Capture the cell that displays the provided text and extract its (X, Y) central coordinate. 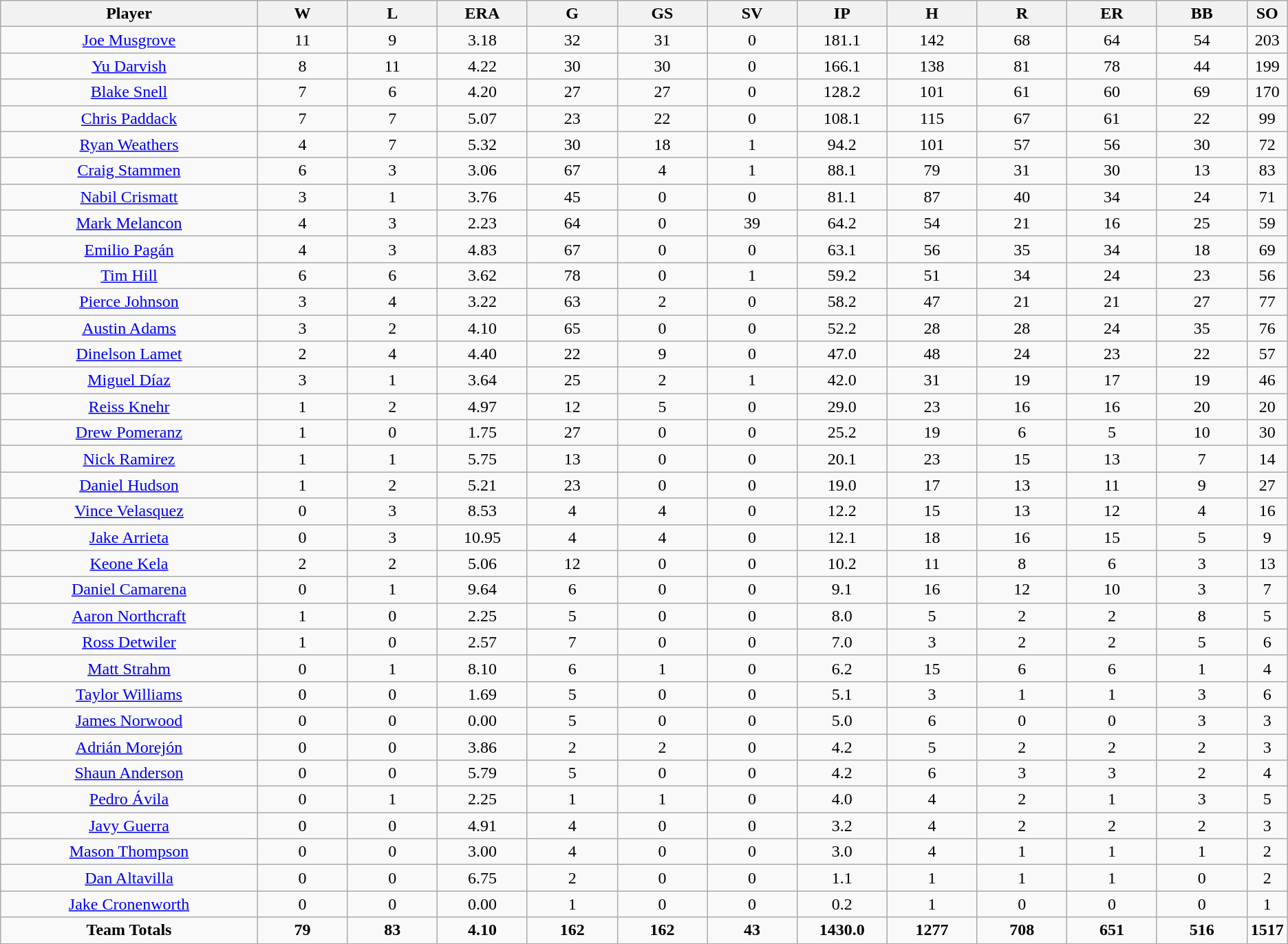
4.40 (483, 354)
Pedro Ávila (129, 800)
7.0 (842, 642)
Ross Detwiler (129, 642)
516 (1201, 930)
44 (1201, 66)
5.79 (483, 773)
Mark Melancon (129, 223)
142 (932, 40)
L (392, 14)
2.57 (483, 642)
3.76 (483, 197)
45 (572, 197)
3.0 (842, 852)
Austin Adams (129, 328)
1.75 (483, 433)
10.2 (842, 564)
Player (129, 14)
2.23 (483, 223)
94.2 (842, 144)
4.91 (483, 826)
4.22 (483, 66)
708 (1022, 930)
4.97 (483, 407)
Daniel Camarena (129, 590)
63.1 (842, 249)
77 (1267, 301)
SO (1267, 14)
51 (932, 275)
88.1 (842, 171)
BB (1201, 14)
Pierce Johnson (129, 301)
8.0 (842, 616)
Daniel Hudson (129, 485)
1277 (932, 930)
Mason Thompson (129, 852)
14 (1267, 459)
651 (1112, 930)
IP (842, 14)
138 (932, 66)
3.2 (842, 826)
Emilio Pagán (129, 249)
Craig Stammen (129, 171)
166.1 (842, 66)
Vince Velasquez (129, 511)
Reiss Knehr (129, 407)
Chris Paddack (129, 118)
8.53 (483, 511)
R (1022, 14)
H (932, 14)
5.1 (842, 694)
Taylor Williams (129, 694)
20.1 (842, 459)
ERA (483, 14)
5.06 (483, 564)
60 (1112, 92)
48 (932, 354)
Dan Altavilla (129, 878)
63 (572, 301)
76 (1267, 328)
Ryan Weathers (129, 144)
4.0 (842, 800)
19.0 (842, 485)
Jake Arrieta (129, 537)
29.0 (842, 407)
1.1 (842, 878)
GS (662, 14)
6.2 (842, 668)
115 (932, 118)
W (303, 14)
Yu Darvish (129, 66)
Nick Ramirez (129, 459)
4.83 (483, 249)
58.2 (842, 301)
81 (1022, 66)
G (572, 14)
1.69 (483, 694)
71 (1267, 197)
10.95 (483, 537)
3.86 (483, 747)
40 (1022, 197)
Jake Cronenworth (129, 904)
Javy Guerra (129, 826)
5.21 (483, 485)
3.62 (483, 275)
39 (753, 223)
72 (1267, 144)
Nabil Crismatt (129, 197)
3.06 (483, 171)
128.2 (842, 92)
47.0 (842, 354)
12.2 (842, 511)
5.32 (483, 144)
42.0 (842, 380)
108.1 (842, 118)
Matt Strahm (129, 668)
3.22 (483, 301)
170 (1267, 92)
Team Totals (129, 930)
199 (1267, 66)
3.18 (483, 40)
Adrián Morejón (129, 747)
Shaun Anderson (129, 773)
Aaron Northcraft (129, 616)
5.0 (842, 720)
99 (1267, 118)
Miguel Díaz (129, 380)
81.1 (842, 197)
Keone Kela (129, 564)
87 (932, 197)
Dinelson Lamet (129, 354)
ER (1112, 14)
68 (1022, 40)
47 (932, 301)
9.1 (842, 590)
Tim Hill (129, 275)
3.00 (483, 852)
59.2 (842, 275)
9.64 (483, 590)
65 (572, 328)
32 (572, 40)
James Norwood (129, 720)
0.2 (842, 904)
46 (1267, 380)
Drew Pomeranz (129, 433)
6.75 (483, 878)
52.2 (842, 328)
4.20 (483, 92)
203 (1267, 40)
64.2 (842, 223)
Blake Snell (129, 92)
3.64 (483, 380)
181.1 (842, 40)
43 (753, 930)
1430.0 (842, 930)
Joe Musgrove (129, 40)
8.10 (483, 668)
5.75 (483, 459)
59 (1267, 223)
1517 (1267, 930)
5.07 (483, 118)
12.1 (842, 537)
SV (753, 14)
25.2 (842, 433)
